For the text-containing cell, return its midpoint in (x, y) coordinate format. 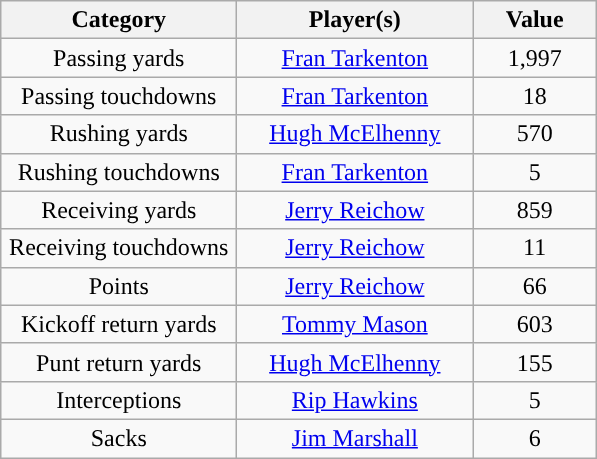
18 (535, 96)
66 (535, 286)
Receiving yards (119, 210)
Passing touchdowns (119, 96)
11 (535, 248)
Kickoff return yards (119, 324)
Category (119, 20)
Passing yards (119, 58)
1,997 (535, 58)
Rushing yards (119, 134)
Tommy Mason (355, 324)
Interceptions (119, 400)
Jim Marshall (355, 438)
859 (535, 210)
Rip Hawkins (355, 400)
570 (535, 134)
Player(s) (355, 20)
6 (535, 438)
Punt return yards (119, 362)
Rushing touchdowns (119, 172)
Sacks (119, 438)
Receiving touchdowns (119, 248)
155 (535, 362)
603 (535, 324)
Points (119, 286)
Value (535, 20)
